Scan for the cell matching the given text and deliver its [x, y] coordinate at center. 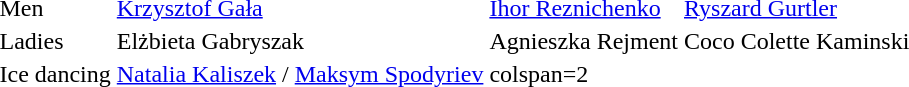
Elżbieta Gabryszak [300, 41]
Agnieszka Rejment [584, 41]
